Output the [x, y] coordinate of the center of the cell containing the given text.  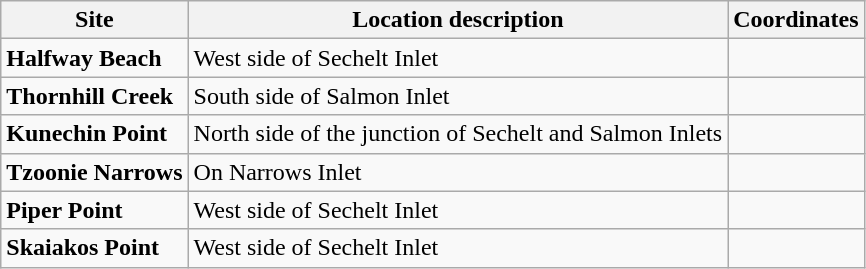
Location description [458, 20]
Skaiakos Point [94, 248]
South side of Salmon Inlet [458, 96]
North side of the junction of Sechelt and Salmon Inlets [458, 134]
Piper Point [94, 210]
Thornhill Creek [94, 96]
Site [94, 20]
Tzoonie Narrows [94, 172]
Coordinates [796, 20]
On Narrows Inlet [458, 172]
Kunechin Point [94, 134]
Halfway Beach [94, 58]
